Scan for the cell matching the given text and deliver its (X, Y) coordinate at center. 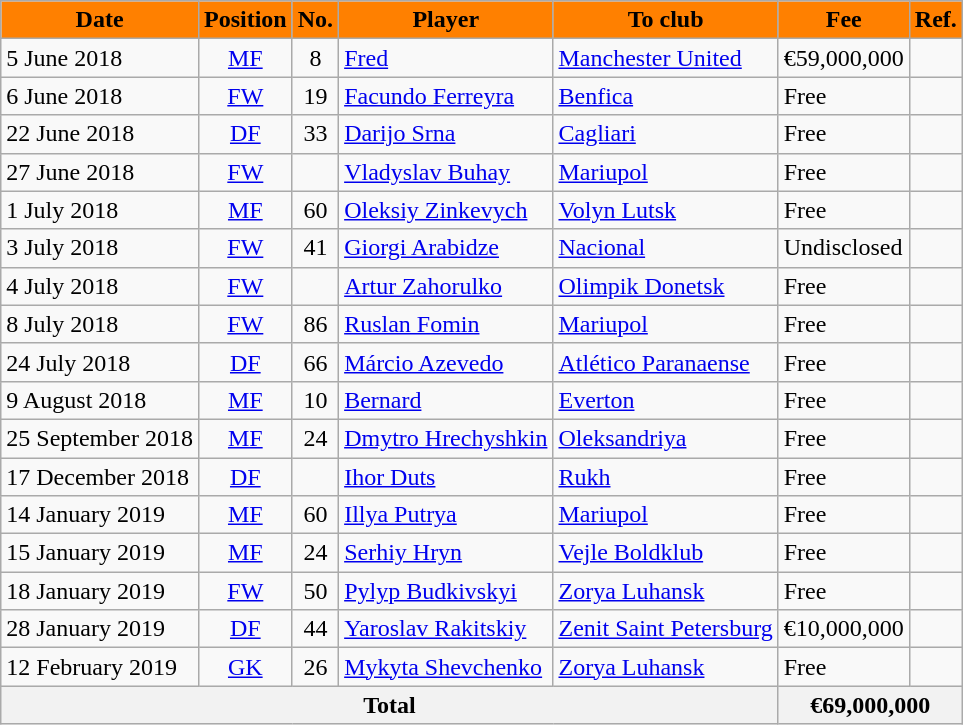
Benfica (666, 96)
Zenit Saint Petersburg (666, 629)
Nacional (666, 248)
€10,000,000 (844, 629)
4 July 2018 (100, 286)
Oleksiy Zinkevych (446, 210)
10 (315, 400)
27 June 2018 (100, 172)
3 July 2018 (100, 248)
Player (446, 20)
5 June 2018 (100, 58)
€59,000,000 (844, 58)
12 February 2019 (100, 667)
€69,000,000 (870, 705)
Cagliari (666, 134)
Fee (844, 20)
44 (315, 629)
Undisclosed (844, 248)
Pylyp Budkivskyi (446, 591)
Illya Putrya (446, 515)
Dmytro Hrechyshkin (446, 438)
Bernard (446, 400)
50 (315, 591)
9 August 2018 (100, 400)
22 June 2018 (100, 134)
15 January 2019 (100, 553)
26 (315, 667)
Position (245, 20)
Márcio Azevedo (446, 362)
Facundo Ferreyra (446, 96)
GK (245, 667)
Darijo Srna (446, 134)
Ihor Duts (446, 477)
25 September 2018 (100, 438)
Date (100, 20)
8 July 2018 (100, 324)
Yaroslav Rakitskiy (446, 629)
66 (315, 362)
Vejle Boldklub (666, 553)
No. (315, 20)
24 July 2018 (100, 362)
1 July 2018 (100, 210)
33 (315, 134)
Ruslan Fomin (446, 324)
Fred (446, 58)
Oleksandriya (666, 438)
Ref. (936, 20)
18 January 2019 (100, 591)
Total (390, 705)
Vladyslav Buhay (446, 172)
To club (666, 20)
Artur Zahorulko (446, 286)
17 December 2018 (100, 477)
Giorgi Arabidze (446, 248)
6 June 2018 (100, 96)
Mykyta Shevchenko (446, 667)
Manchester United (666, 58)
Atlético Paranaense (666, 362)
Volyn Lutsk (666, 210)
86 (315, 324)
8 (315, 58)
Everton (666, 400)
19 (315, 96)
41 (315, 248)
28 January 2019 (100, 629)
Olimpik Donetsk (666, 286)
Rukh (666, 477)
14 January 2019 (100, 515)
Serhiy Hryn (446, 553)
